Find where the given text appears and provide that cell's center as (X, Y) coordinate. 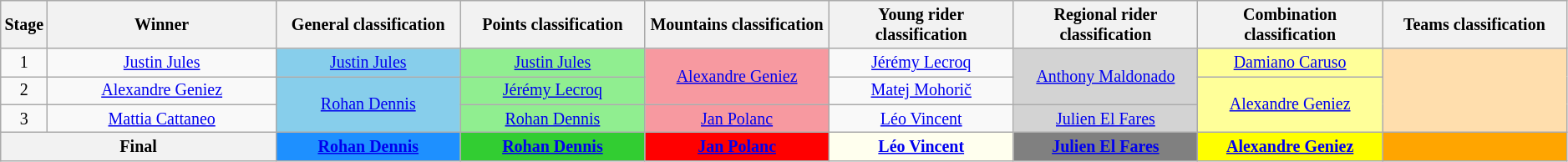
1 (24, 63)
3 (24, 119)
Young rider classification (921, 25)
Combination classification (1290, 25)
Mountains classification (737, 25)
Matej Mohorič (921, 90)
Points classification (553, 25)
General classification (368, 25)
Damiano Caruso (1290, 63)
Stage (24, 25)
Final (139, 147)
Teams classification (1474, 25)
2 (24, 90)
Regional rider classification (1106, 25)
Anthony Maldonado (1106, 77)
Mattia Cattaneo (162, 119)
Winner (162, 25)
